Search for the cell housing the specified text and yield its (X, Y) center coordinate. 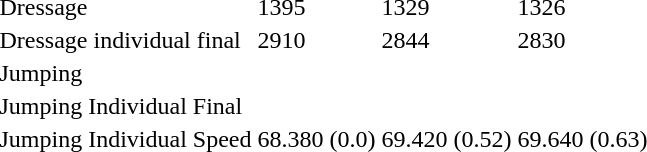
2844 (446, 40)
2910 (316, 40)
